Locate the cell with the specified text and output its (X, Y) center coordinate. 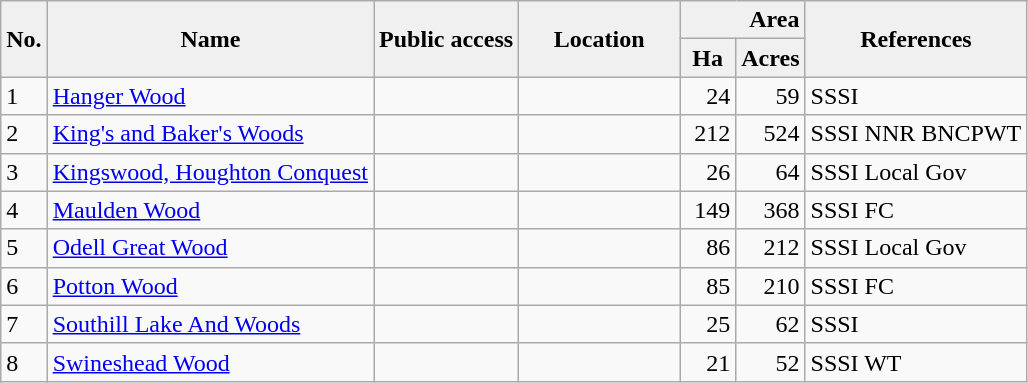
149 (708, 210)
3 (24, 172)
Maulden Wood (210, 210)
Ha (708, 58)
26 (708, 172)
8 (24, 362)
210 (770, 286)
86 (708, 248)
1 (24, 96)
Southill Lake And Woods (210, 324)
4 (24, 210)
64 (770, 172)
Odell Great Wood (210, 248)
Name (210, 39)
Location (600, 39)
Acres (770, 58)
King's and Baker's Woods (210, 134)
SSSI NNR BNCPWT (916, 134)
Hanger Wood (210, 96)
59 (770, 96)
368 (770, 210)
24 (708, 96)
524 (770, 134)
2 (24, 134)
7 (24, 324)
25 (708, 324)
References (916, 39)
No. (24, 39)
62 (770, 324)
21 (708, 362)
Kingswood, Houghton Conquest (210, 172)
Area (742, 20)
85 (708, 286)
52 (770, 362)
Potton Wood (210, 286)
6 (24, 286)
SSSI WT (916, 362)
Public access (446, 39)
Swineshead Wood (210, 362)
5 (24, 248)
